Find where the given text appears and provide that cell's center as (x, y) coordinate. 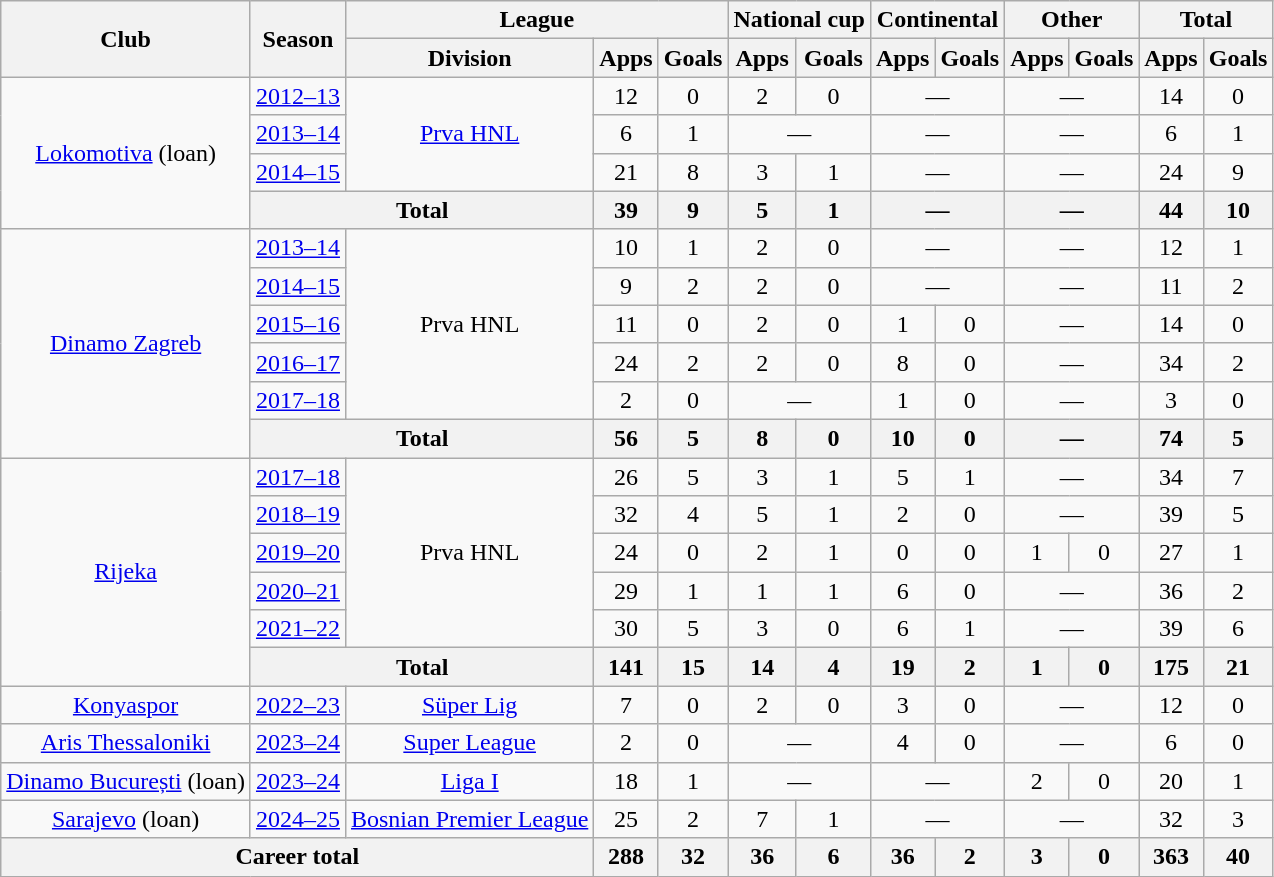
Other (1072, 20)
2012–13 (298, 96)
2019–20 (298, 553)
2024–25 (298, 819)
175 (1171, 667)
40 (1238, 857)
2021–22 (298, 629)
27 (1171, 553)
Aris Thessaloniki (126, 743)
Dinamo Zagreb (126, 343)
26 (626, 477)
20 (1171, 781)
Liga I (469, 781)
Sarajevo (loan) (126, 819)
2018–19 (298, 515)
2022–23 (298, 705)
National cup (799, 20)
Season (298, 39)
74 (1171, 438)
29 (626, 591)
League (536, 20)
2016–17 (298, 362)
Bosnian Premier League (469, 819)
25 (626, 819)
44 (1171, 210)
363 (1171, 857)
Süper Lig (469, 705)
30 (626, 629)
56 (626, 438)
Club (126, 39)
Rijeka (126, 572)
15 (693, 667)
2020–21 (298, 591)
Konyaspor (126, 705)
288 (626, 857)
2015–16 (298, 324)
19 (902, 667)
141 (626, 667)
Division (469, 58)
Continental (937, 20)
Career total (298, 857)
Lokomotiva (loan) (126, 153)
Dinamo București (loan) (126, 781)
18 (626, 781)
Super League (469, 743)
